Find where the given text appears and provide that cell's center as [x, y] coordinate. 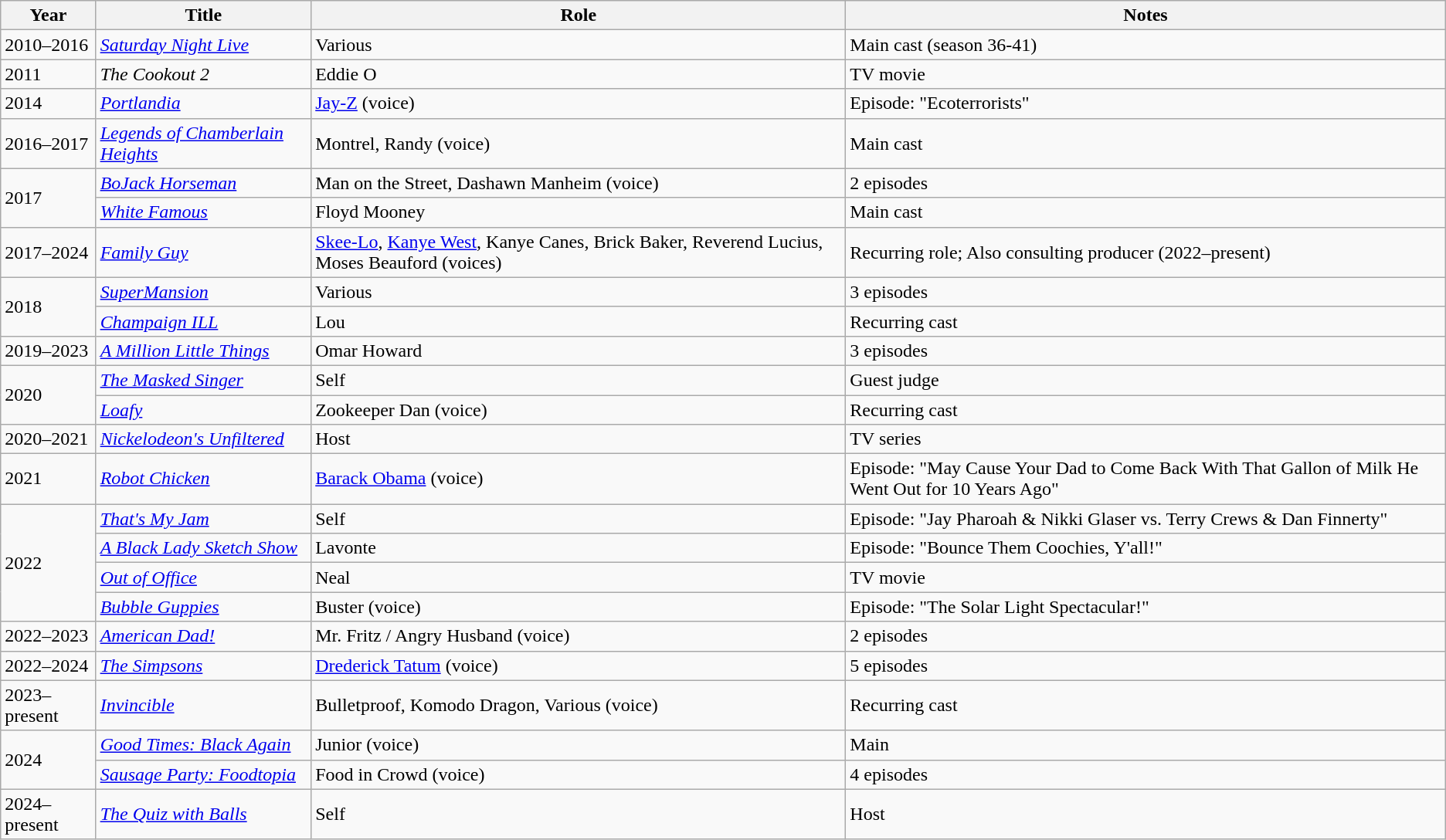
A Black Lady Sketch Show [204, 548]
Barack Obama (voice) [579, 479]
That's My Jam [204, 519]
4 episodes [1146, 774]
2017 [48, 198]
Buster (voice) [579, 607]
Floyd Mooney [579, 212]
Role [579, 15]
2024–present [48, 814]
A Million Little Things [204, 351]
Year [48, 15]
Drederick Tatum (voice) [579, 666]
Main [1146, 745]
American Dad! [204, 636]
Episode: "Jay Pharoah & Nikki Glaser vs. Terry Crews & Dan Finnerty" [1146, 519]
Nickelodeon's Unfiltered [204, 439]
Mr. Fritz / Angry Husband (voice) [579, 636]
Robot Chicken [204, 479]
2010–2016 [48, 45]
Episode: "Bounce Them Coochies, Y'all!" [1146, 548]
2022 [48, 563]
White Famous [204, 212]
2021 [48, 479]
Invincible [204, 706]
5 episodes [1146, 666]
Episode: "The Solar Light Spectacular!" [1146, 607]
Champaign ILL [204, 321]
Main cast (season 36-41) [1146, 45]
Episode: "May Cause Your Dad to Come Back With That Gallon of Milk He Went Out for 10 Years Ago" [1146, 479]
Loafy [204, 410]
2014 [48, 103]
The Simpsons [204, 666]
2024 [48, 760]
Zookeeper Dan (voice) [579, 410]
Omar Howard [579, 351]
The Cookout 2 [204, 74]
Jay-Z (voice) [579, 103]
SuperMansion [204, 292]
Junior (voice) [579, 745]
Notes [1146, 15]
TV series [1146, 439]
The Masked Singer [204, 380]
Recurring role; Also consulting producer (2022–present) [1146, 252]
Guest judge [1146, 380]
Montrel, Randy (voice) [579, 144]
Saturday Night Live [204, 45]
Neal [579, 577]
2022–2024 [48, 666]
Legends of Chamberlain Heights [204, 144]
2018 [48, 307]
Lavonte [579, 548]
BoJack Horseman [204, 183]
2011 [48, 74]
2017–2024 [48, 252]
Eddie O [579, 74]
Lou [579, 321]
2016–2017 [48, 144]
2023–present [48, 706]
2020–2021 [48, 439]
Bubble Guppies [204, 607]
Man on the Street, Dashawn Manheim (voice) [579, 183]
2022–2023 [48, 636]
Out of Office [204, 577]
Title [204, 15]
Good Times: Black Again [204, 745]
Episode: "Ecoterrorists" [1146, 103]
Skee-Lo, Kanye West, Kanye Canes, Brick Baker, Reverend Lucius, Moses Beauford (voices) [579, 252]
Family Guy [204, 252]
Portlandia [204, 103]
2019–2023 [48, 351]
Bulletproof, Komodo Dragon, Various (voice) [579, 706]
2020 [48, 395]
Food in Crowd (voice) [579, 774]
The Quiz with Balls [204, 814]
Sausage Party: Foodtopia [204, 774]
